Provide the (x, y) coordinate of the cell's center where the given text is located.  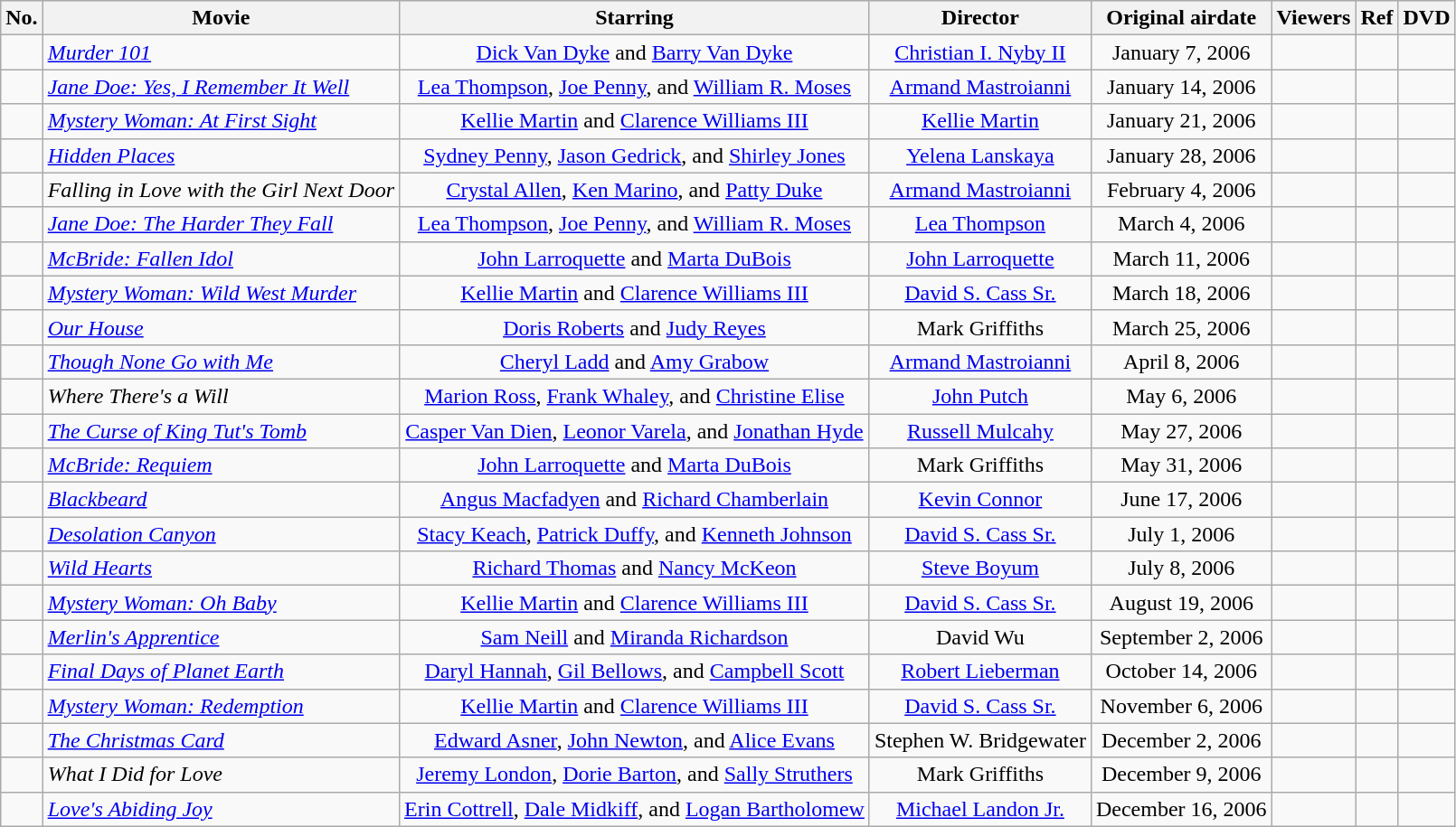
Crystal Allen, Ken Marino, and Patty Duke (635, 190)
No. (22, 18)
Daryl Hannah, Gil Bellows, and Campbell Scott (635, 672)
Kellie Martin (980, 121)
DVD (1427, 18)
Hidden Places (221, 155)
Sydney Penny, Jason Gedrick, and Shirley Jones (635, 155)
Michael Landon Jr. (980, 809)
David Wu (980, 637)
Movie (221, 18)
Blackbeard (221, 500)
Falling in Love with the Girl Next Door (221, 190)
Our House (221, 327)
June 17, 2006 (1181, 500)
McBride: Requiem (221, 465)
February 4, 2006 (1181, 190)
Dick Van Dyke and Barry Van Dyke (635, 52)
January 21, 2006 (1181, 121)
September 2, 2006 (1181, 637)
Stephen W. Bridgewater (980, 740)
May 27, 2006 (1181, 431)
Though None Go with Me (221, 362)
Kevin Connor (980, 500)
Robert Lieberman (980, 672)
Lea Thompson (980, 224)
Stacy Keach, Patrick Duffy, and Kenneth Johnson (635, 534)
March 11, 2006 (1181, 258)
Starring (635, 18)
July 1, 2006 (1181, 534)
Richard Thomas and Nancy McKeon (635, 569)
Sam Neill and Miranda Richardson (635, 637)
Casper Van Dien, Leonor Varela, and Jonathan Hyde (635, 431)
March 4, 2006 (1181, 224)
John Larroquette (980, 258)
Desolation Canyon (221, 534)
Mystery Woman: Wild West Murder (221, 293)
May 6, 2006 (1181, 396)
December 16, 2006 (1181, 809)
July 8, 2006 (1181, 569)
December 9, 2006 (1181, 775)
Where There's a Will (221, 396)
Jane Doe: The Harder They Fall (221, 224)
Wild Hearts (221, 569)
August 19, 2006 (1181, 603)
Ref (1376, 18)
April 8, 2006 (1181, 362)
Erin Cottrell, Dale Midkiff, and Logan Bartholomew (635, 809)
January 14, 2006 (1181, 87)
Yelena Lanskaya (980, 155)
Love's Abiding Joy (221, 809)
December 2, 2006 (1181, 740)
Merlin's Apprentice (221, 637)
What I Did for Love (221, 775)
Director (980, 18)
Original airdate (1181, 18)
November 6, 2006 (1181, 706)
Cheryl Ladd and Amy Grabow (635, 362)
Christian I. Nyby II (980, 52)
Mystery Woman: Redemption (221, 706)
Final Days of Planet Earth (221, 672)
October 14, 2006 (1181, 672)
Doris Roberts and Judy Reyes (635, 327)
Mystery Woman: Oh Baby (221, 603)
Edward Asner, John Newton, and Alice Evans (635, 740)
Marion Ross, Frank Whaley, and Christine Elise (635, 396)
Murder 101 (221, 52)
January 28, 2006 (1181, 155)
John Putch (980, 396)
March 25, 2006 (1181, 327)
January 7, 2006 (1181, 52)
McBride: Fallen Idol (221, 258)
Jane Doe: Yes, I Remember It Well (221, 87)
Angus Macfadyen and Richard Chamberlain (635, 500)
The Christmas Card (221, 740)
May 31, 2006 (1181, 465)
Russell Mulcahy (980, 431)
Viewers (1313, 18)
Mystery Woman: At First Sight (221, 121)
Steve Boyum (980, 569)
March 18, 2006 (1181, 293)
The Curse of King Tut's Tomb (221, 431)
Jeremy London, Dorie Barton, and Sally Struthers (635, 775)
